Output the [X, Y] coordinate of the center of the cell containing the given text.  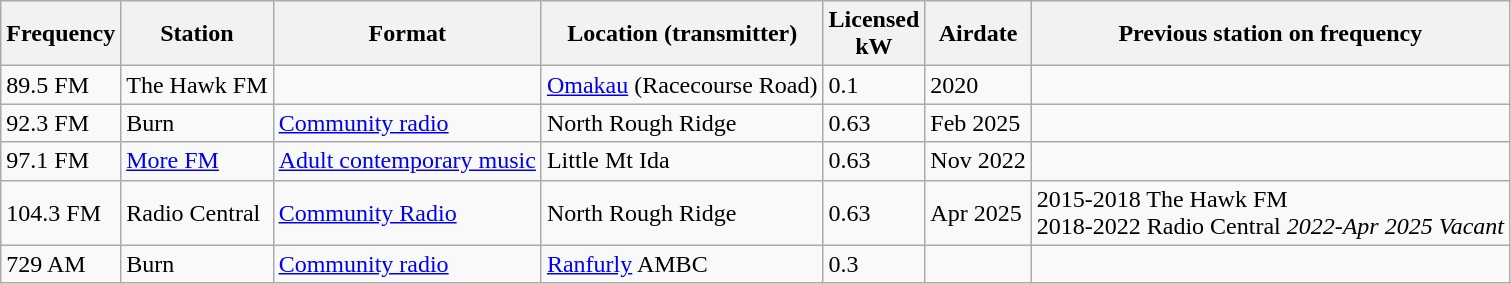
2015-2018 The Hawk FM2018-2022 Radio Central 2022-Apr 2025 Vacant [1270, 212]
0.1 [874, 85]
Location (transmitter) [682, 34]
0.3 [874, 264]
Frequency [61, 34]
Little Mt Ida [682, 161]
92.3 FM [61, 123]
104.3 FM [61, 212]
Ranfurly AMBC [682, 264]
Adult contemporary music [407, 161]
The Hawk FM [197, 85]
More FM [197, 161]
Apr 2025 [978, 212]
Radio Central [197, 212]
LicensedkW [874, 34]
97.1 FM [61, 161]
Feb 2025 [978, 123]
Format [407, 34]
Omakau (Racecourse Road) [682, 85]
729 AM [61, 264]
Station [197, 34]
Nov 2022 [978, 161]
Community Radio [407, 212]
Airdate [978, 34]
89.5 FM [61, 85]
2020 [978, 85]
Previous station on frequency [1270, 34]
